Detect which cell encompasses the target text, then output its [x, y] center coordinate. 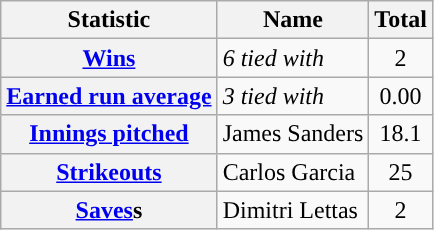
Strikeouts [109, 172]
Wins [109, 58]
Savess [109, 210]
Statistic [109, 20]
0.00 [401, 96]
Total [401, 20]
Dimitri Lettas [293, 210]
Innings pitched [109, 134]
25 [401, 172]
18.1 [401, 134]
6 tied with [293, 58]
Earned run average [109, 96]
Carlos Garcia [293, 172]
Name [293, 20]
3 tied with [293, 96]
James Sanders [293, 134]
